For the text-containing cell, return its midpoint in (X, Y) coordinate format. 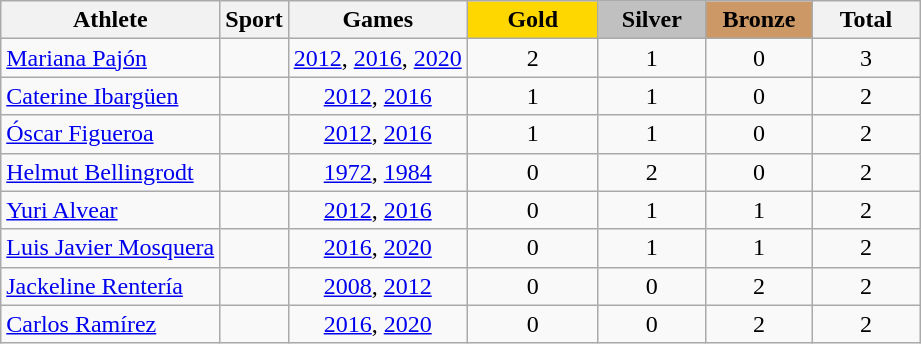
Bronze (758, 20)
Caterine Ibargüen (110, 96)
Carlos Ramírez (110, 324)
Games (378, 20)
Helmut Bellingrodt (110, 172)
Óscar Figueroa (110, 134)
Sport (254, 20)
2008, 2012 (378, 286)
Athlete (110, 20)
Luis Javier Mosquera (110, 248)
1972, 1984 (378, 172)
3 (866, 58)
Yuri Alvear (110, 210)
Mariana Pajón (110, 58)
Gold (532, 20)
Total (866, 20)
Silver (652, 20)
Jackeline Rentería (110, 286)
2012, 2016, 2020 (378, 58)
